Scan for the cell matching the given text and deliver its (X, Y) coordinate at center. 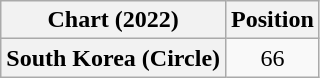
66 (273, 58)
Chart (2022) (114, 20)
Position (273, 20)
South Korea (Circle) (114, 58)
